Identify which cell holds the provided text, then report its [x, y] central coordinate. 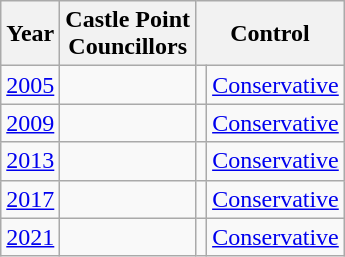
2021 [30, 237]
Control [270, 34]
2017 [30, 199]
Castle PointCouncillors [128, 34]
Year [30, 34]
2013 [30, 161]
2005 [30, 85]
2009 [30, 123]
